Identify which cell holds the provided text, then report its (X, Y) central coordinate. 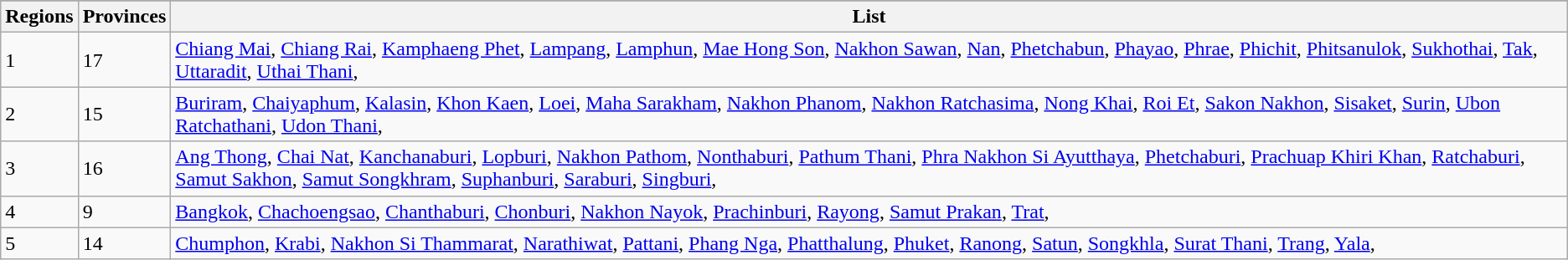
14 (124, 243)
17 (124, 60)
3 (39, 169)
16 (124, 169)
Bangkok, Chachoengsao, Chanthaburi, Chonburi, Nakhon Nayok, Prachinburi, Rayong, Samut Prakan, Trat, (869, 212)
5 (39, 243)
Provinces (124, 17)
Regions (39, 17)
4 (39, 212)
9 (124, 212)
List (869, 17)
2 (39, 114)
15 (124, 114)
1 (39, 60)
Chumphon, Krabi, Nakhon Si Thammarat, Narathiwat, Pattani, Phang Nga, Phatthalung, Phuket, Ranong, Satun, Songkhla, Surat Thani, Trang, Yala, (869, 243)
